Find where the given text appears and provide that cell's center as (x, y) coordinate. 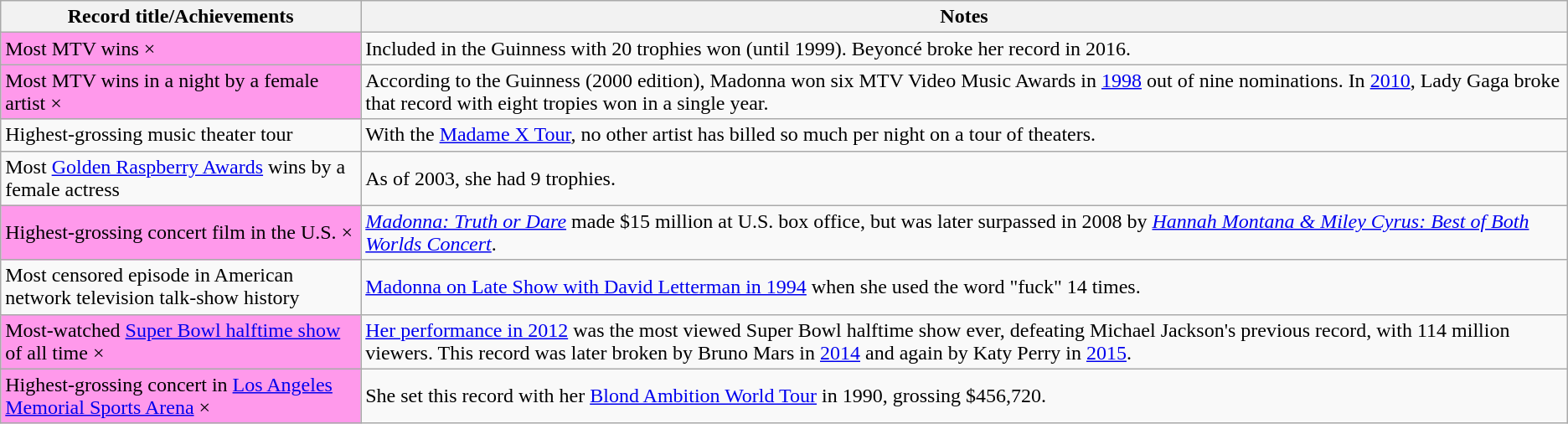
Notes (965, 17)
Madonna on Late Show with David Letterman in 1994 when she used the word "fuck" 14 times. (965, 287)
Highest-grossing concert film in the U.S. × (181, 233)
Most MTV wins in a night by a female artist × (181, 92)
Included in the Guinness with 20 trophies won (until 1999). Beyoncé broke her record in 2016. (965, 49)
Highest-grossing music theater tour (181, 135)
Most MTV wins × (181, 49)
Record title/Achievements (181, 17)
Most censored episode in American network television talk-show history (181, 287)
She set this record with her Blond Ambition World Tour in 1990, grossing $456,720. (965, 396)
With the Madame X Tour, no other artist has billed so much per night on a tour of theaters. (965, 135)
Most Golden Raspberry Awards wins by a female actress (181, 178)
Most-watched Super Bowl halftime show of all time × (181, 342)
Highest-grossing concert in Los Angeles Memorial Sports Arena × (181, 396)
As of 2003, she had 9 trophies. (965, 178)
